Scan for the cell matching the given text and deliver its (X, Y) coordinate at center. 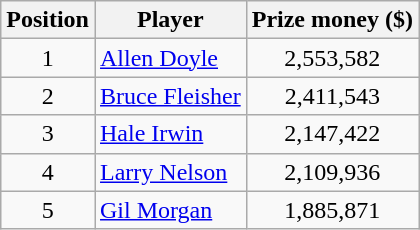
Hale Irwin (170, 134)
Bruce Fleisher (170, 96)
1,885,871 (332, 210)
2 (48, 96)
2,411,543 (332, 96)
4 (48, 172)
Position (48, 20)
Gil Morgan (170, 210)
2,553,582 (332, 58)
Prize money ($) (332, 20)
Player (170, 20)
2,109,936 (332, 172)
Allen Doyle (170, 58)
1 (48, 58)
3 (48, 134)
Larry Nelson (170, 172)
2,147,422 (332, 134)
5 (48, 210)
